Detect which cell encompasses the target text, then output its (x, y) center coordinate. 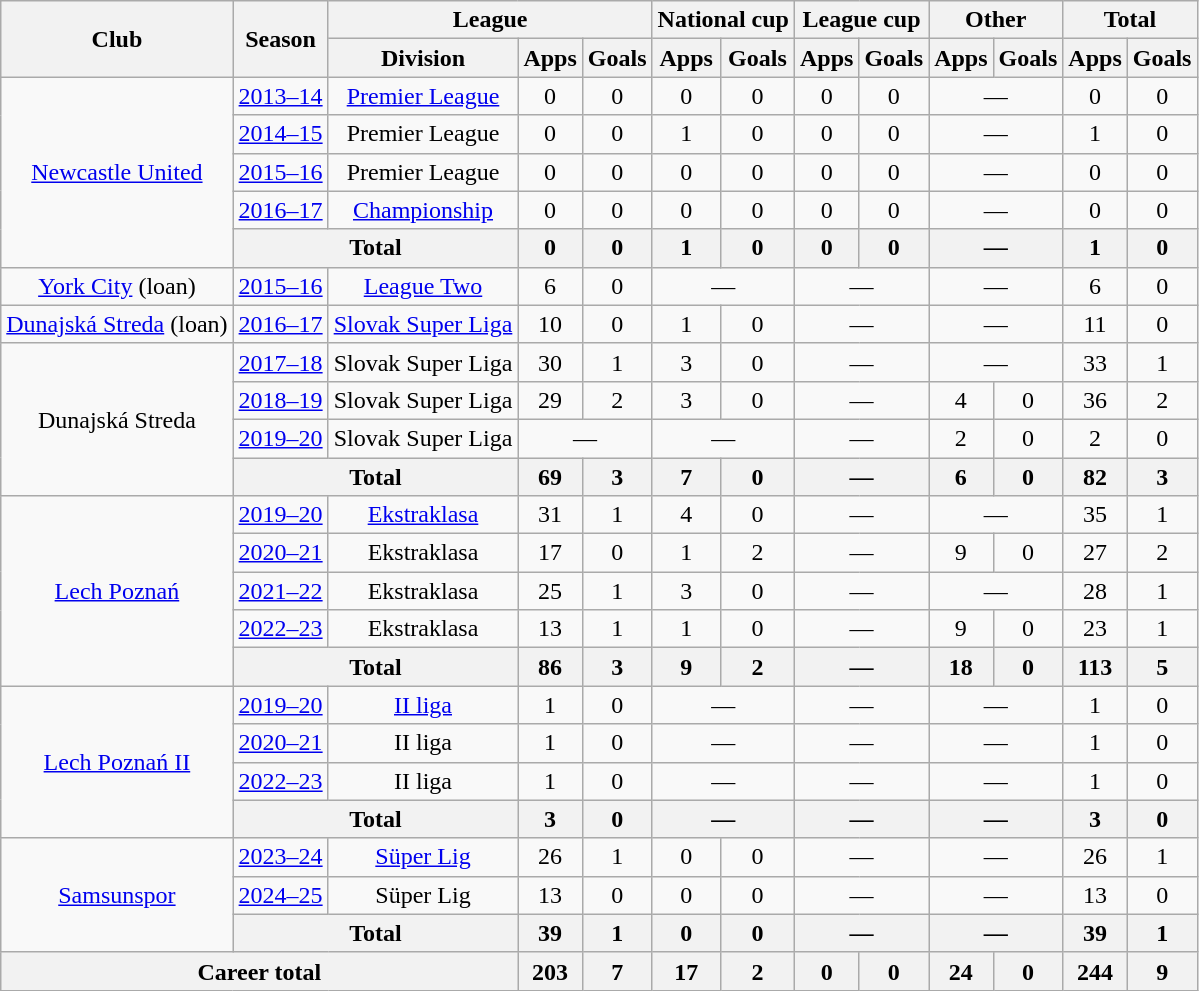
Samsunspor (117, 895)
League Two (423, 286)
69 (550, 477)
National cup (723, 20)
10 (550, 324)
2017–18 (280, 362)
33 (1095, 362)
2013–14 (280, 96)
Division (423, 58)
25 (550, 591)
244 (1095, 971)
2018–19 (280, 400)
203 (550, 971)
23 (1095, 629)
86 (550, 667)
Lech Poznań II (117, 762)
Championship (423, 210)
82 (1095, 477)
Dunajská Streda (loan) (117, 324)
League cup (861, 20)
Career total (260, 971)
2021–22 (280, 591)
35 (1095, 515)
Club (117, 39)
5 (1162, 667)
League (490, 20)
2023–24 (280, 857)
Lech Poznań (117, 591)
24 (961, 971)
Newcastle United (117, 172)
Dunajská Streda (117, 419)
2014–15 (280, 134)
28 (1095, 591)
27 (1095, 553)
Season (280, 39)
Other (996, 20)
18 (961, 667)
11 (1095, 324)
31 (550, 515)
36 (1095, 400)
29 (550, 400)
York City (loan) (117, 286)
113 (1095, 667)
30 (550, 362)
2024–25 (280, 895)
